Search for the cell housing the specified text and yield its (x, y) center coordinate. 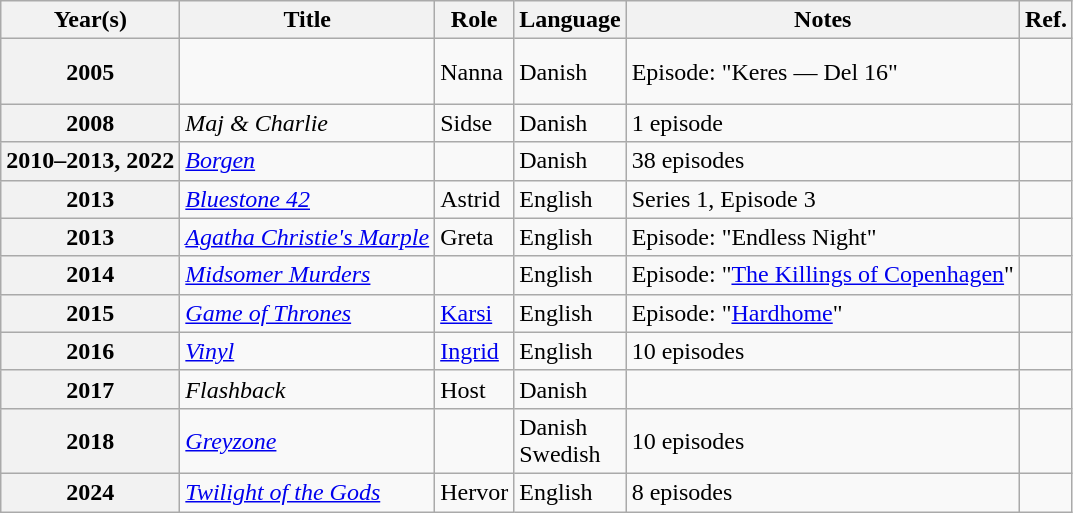
2015 (90, 313)
Ref. (1046, 20)
2010–2013, 2022 (90, 161)
Karsi (474, 313)
Title (308, 20)
Nanna (474, 72)
Astrid (474, 199)
Hervor (474, 492)
Vinyl (308, 351)
Sidse (474, 123)
Year(s) (90, 20)
Bluestone 42 (308, 199)
Borgen (308, 161)
8 episodes (822, 492)
Notes (822, 20)
2024 (90, 492)
Language (570, 20)
Twilight of the Gods (308, 492)
Episode: "The Killings of Copenhagen" (822, 275)
2014 (90, 275)
Flashback (308, 389)
2005 (90, 72)
1 episode (822, 123)
Episode: "Hardhome" (822, 313)
Episode: "Endless Night" (822, 237)
2018 (90, 440)
Agatha Christie's Marple (308, 237)
Episode: "Keres — Del 16" (822, 72)
DanishSwedish (570, 440)
2016 (90, 351)
Midsomer Murders (308, 275)
Role (474, 20)
Game of Thrones (308, 313)
Ingrid (474, 351)
2017 (90, 389)
Greyzone (308, 440)
Greta (474, 237)
Host (474, 389)
Maj & Charlie (308, 123)
Series 1, Episode 3 (822, 199)
38 episodes (822, 161)
2008 (90, 123)
